Provide the [x, y] coordinate of the cell's center where the given text is located.  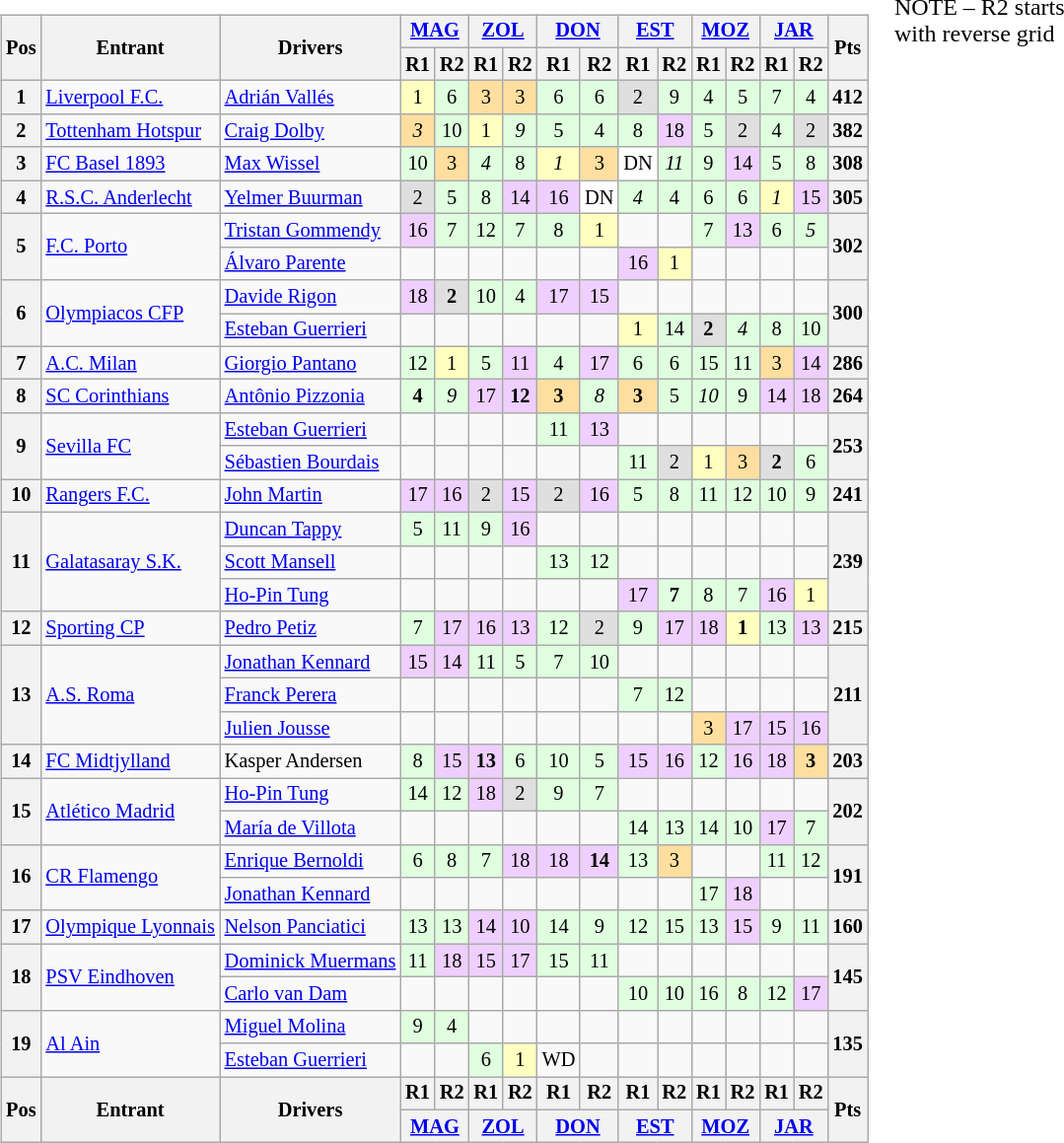
Tristan Gommendy [311, 231]
202 [847, 811]
145 [847, 976]
305 [847, 197]
Rangers F.C. [130, 496]
A.S. Roma [130, 694]
302 [847, 247]
412 [847, 98]
Enrique Bernoldi [311, 861]
203 [847, 761]
264 [847, 396]
Duncan Tappy [311, 529]
Olympiacos CFP [130, 314]
Liverpool F.C. [130, 98]
Max Wissel [311, 164]
286 [847, 363]
Pedro Petiz [311, 628]
19 [21, 1043]
Antônio Pizzonia [311, 396]
Galatasaray S.K. [130, 562]
Olympique Lyonnais [130, 927]
Miguel Molina [311, 1027]
Franck Perera [311, 695]
Sporting CP [130, 628]
SC Corinthians [130, 396]
Giorgio Pantano [311, 363]
253 [847, 446]
191 [847, 878]
Atlético Madrid [130, 811]
135 [847, 1043]
308 [847, 164]
160 [847, 927]
Sevilla FC [130, 446]
241 [847, 496]
Al Ain [130, 1043]
Davide Rigon [311, 297]
211 [847, 694]
CR Flamengo [130, 878]
FC Basel 1893 [130, 164]
Tottenham Hotspur [130, 131]
R.S.C. Anderlecht [130, 197]
FC Midtjylland [130, 761]
Craig Dolby [311, 131]
300 [847, 314]
PSV Eindhoven [130, 976]
John Martin [311, 496]
Carlo van Dam [311, 994]
Julien Jousse [311, 728]
215 [847, 628]
WD [559, 1060]
F.C. Porto [130, 247]
Adrián Vallés [311, 98]
Scott Mansell [311, 562]
Kasper Andersen [311, 761]
María de Villota [311, 827]
Dominick Muermans [311, 961]
239 [847, 562]
Nelson Panciatici [311, 927]
382 [847, 131]
Álvaro Parente [311, 263]
Yelmer Buurman [311, 197]
Sébastien Bourdais [311, 463]
A.C. Milan [130, 363]
